For the text-containing cell, return its midpoint in [x, y] coordinate format. 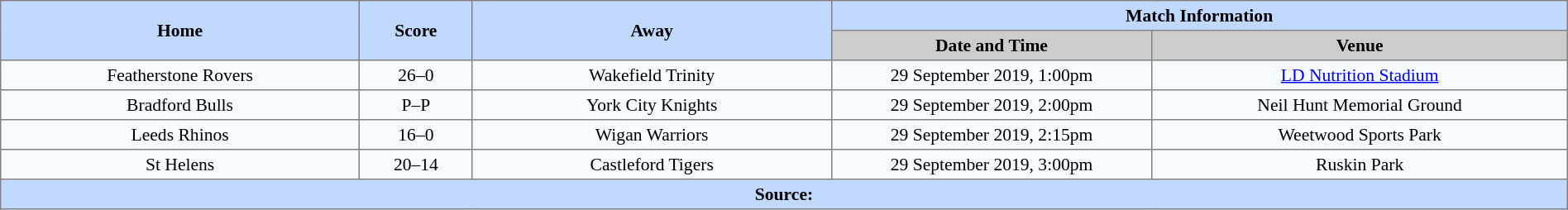
29 September 2019, 2:15pm [992, 135]
Venue [1360, 45]
29 September 2019, 1:00pm [992, 75]
St Helens [180, 165]
Score [415, 31]
Featherstone Rovers [180, 75]
Home [180, 31]
29 September 2019, 2:00pm [992, 105]
Source: [784, 194]
16–0 [415, 135]
29 September 2019, 3:00pm [992, 165]
York City Knights [652, 105]
Castleford Tigers [652, 165]
Wigan Warriors [652, 135]
Away [652, 31]
P–P [415, 105]
Wakefield Trinity [652, 75]
Date and Time [992, 45]
Match Information [1199, 16]
Weetwood Sports Park [1360, 135]
26–0 [415, 75]
20–14 [415, 165]
Leeds Rhinos [180, 135]
Bradford Bulls [180, 105]
Neil Hunt Memorial Ground [1360, 105]
LD Nutrition Stadium [1360, 75]
Ruskin Park [1360, 165]
